Search for the cell housing the specified text and yield its (x, y) center coordinate. 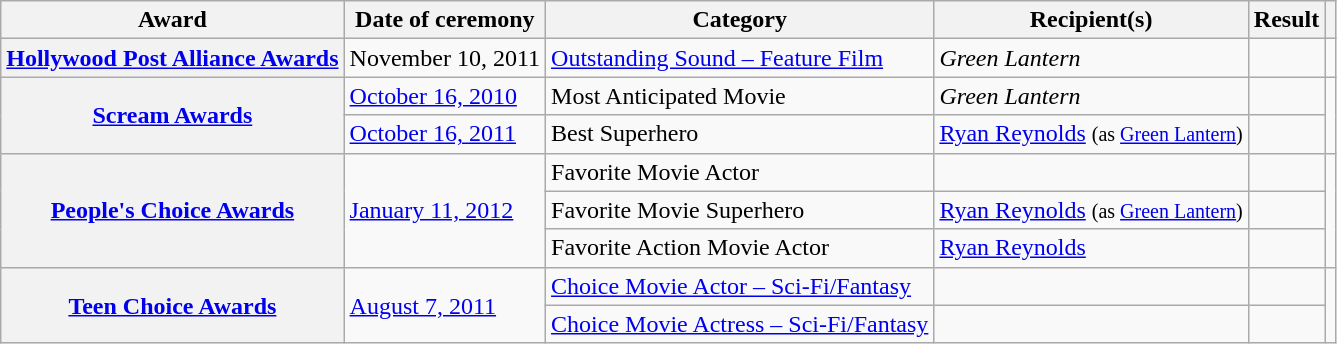
October 16, 2011 (444, 134)
Favorite Movie Actor (740, 172)
Ryan Reynolds (1091, 248)
Choice Movie Actress – Sci-Fi/Fantasy (740, 324)
Favorite Movie Superhero (740, 210)
Hollywood Post Alliance Awards (172, 58)
Teen Choice Awards (172, 305)
October 16, 2010 (444, 96)
Choice Movie Actor – Sci-Fi/Fantasy (740, 286)
January 11, 2012 (444, 210)
Category (740, 20)
Date of ceremony (444, 20)
Best Superhero (740, 134)
Outstanding Sound – Feature Film (740, 58)
Most Anticipated Movie (740, 96)
Result (1286, 20)
Award (172, 20)
People's Choice Awards (172, 210)
Recipient(s) (1091, 20)
Favorite Action Movie Actor (740, 248)
Scream Awards (172, 115)
November 10, 2011 (444, 58)
August 7, 2011 (444, 305)
